Return the (x, y) coordinate for the center point of the cell that contains the specified text.  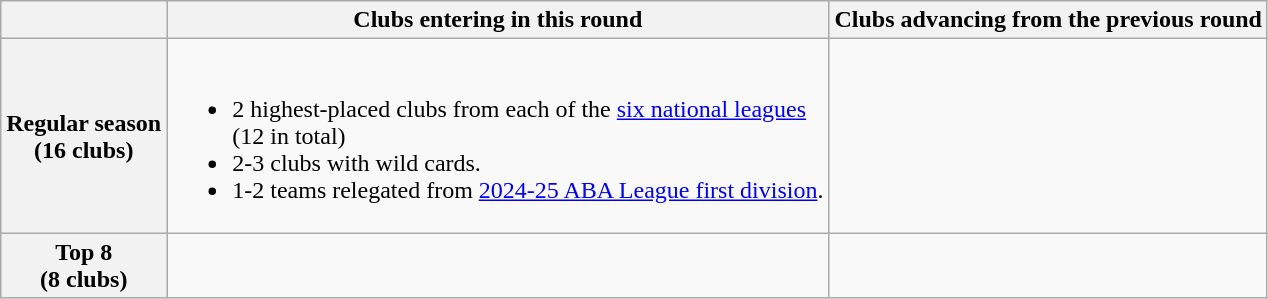
Regular season(16 clubs) (84, 136)
Clubs entering in this round (498, 20)
Clubs advancing from the previous round (1048, 20)
Top 8(8 clubs) (84, 266)
